Locate the cell with the specified text and output its [X, Y] center coordinate. 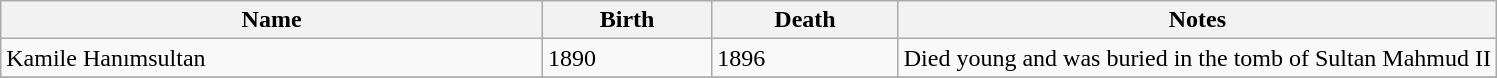
Death [805, 20]
Died young and was buried in the tomb of Sultan Mahmud II [1197, 58]
1896 [805, 58]
Birth [626, 20]
Notes [1197, 20]
Name [272, 20]
1890 [626, 58]
Kamile Hanımsultan [272, 58]
